Locate the cell with the specified text and output its [X, Y] center coordinate. 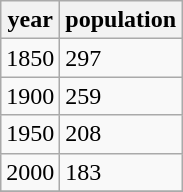
183 [121, 172]
population [121, 20]
1950 [30, 134]
297 [121, 58]
208 [121, 134]
259 [121, 96]
1900 [30, 96]
year [30, 20]
2000 [30, 172]
1850 [30, 58]
